Locate the cell with the specified text and output its [x, y] center coordinate. 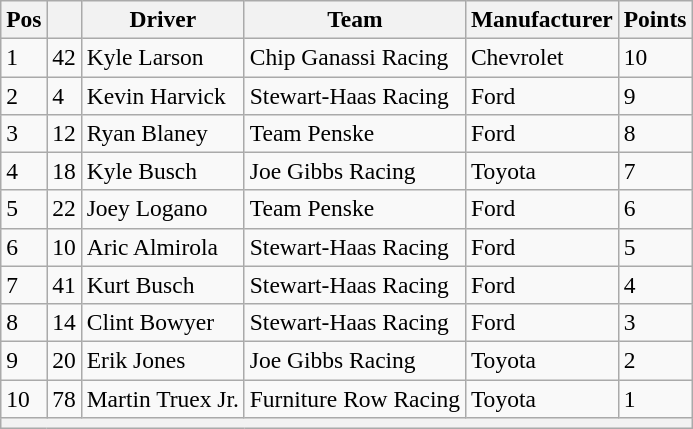
Driver [162, 19]
Aric Almirola [162, 247]
12 [64, 133]
78 [64, 398]
Kyle Larson [162, 57]
Furniture Row Racing [354, 398]
Team [354, 19]
22 [64, 209]
Ryan Blaney [162, 133]
Kurt Busch [162, 285]
Martin Truex Jr. [162, 398]
Joey Logano [162, 209]
Clint Bowyer [162, 322]
Chevrolet [542, 57]
Kevin Harvick [162, 95]
Pos [24, 19]
Erik Jones [162, 360]
20 [64, 360]
Points [655, 19]
41 [64, 285]
Kyle Busch [162, 171]
Manufacturer [542, 19]
Chip Ganassi Racing [354, 57]
18 [64, 171]
14 [64, 322]
42 [64, 57]
